Return the (X, Y) coordinate for the center point of the cell that contains the specified text.  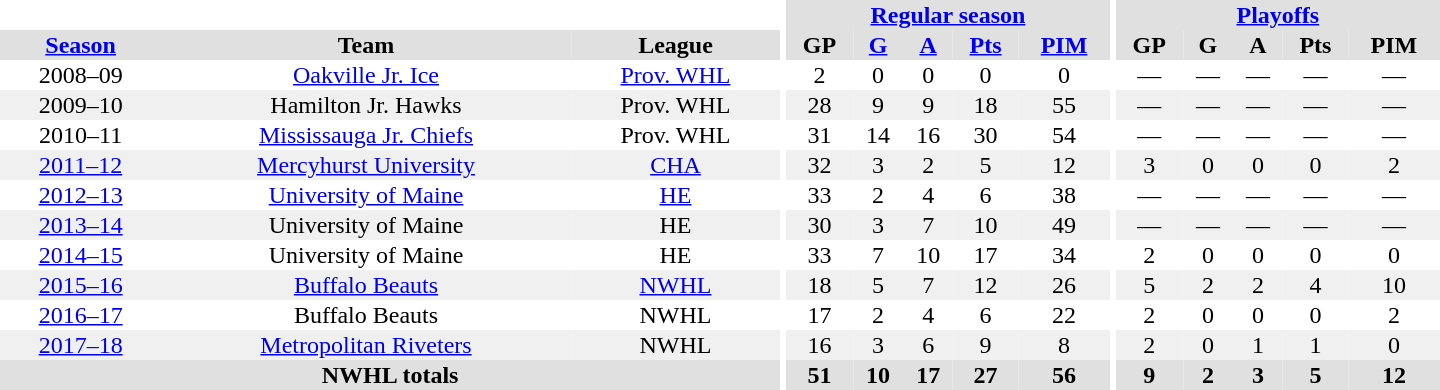
56 (1064, 375)
Hamilton Jr. Hawks (366, 105)
27 (986, 375)
38 (1064, 195)
26 (1064, 285)
2013–14 (80, 225)
Team (366, 45)
2012–13 (80, 195)
League (676, 45)
2009–10 (80, 105)
2011–12 (80, 165)
2008–09 (80, 75)
14 (878, 135)
55 (1064, 105)
49 (1064, 225)
Metropolitan Riveters (366, 345)
2016–17 (80, 315)
Season (80, 45)
NWHL totals (390, 375)
51 (820, 375)
32 (820, 165)
2017–18 (80, 345)
34 (1064, 255)
Oakville Jr. Ice (366, 75)
Mississauga Jr. Chiefs (366, 135)
CHA (676, 165)
8 (1064, 345)
28 (820, 105)
54 (1064, 135)
Playoffs (1278, 15)
Regular season (948, 15)
2015–16 (80, 285)
Mercyhurst University (366, 165)
31 (820, 135)
2010–11 (80, 135)
2014–15 (80, 255)
22 (1064, 315)
